Find where the given text appears and provide that cell's center as [x, y] coordinate. 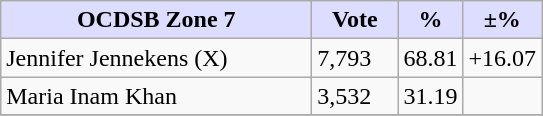
7,793 [355, 58]
Vote [355, 20]
% [430, 20]
OCDSB Zone 7 [156, 20]
Jennifer Jennekens (X) [156, 58]
3,532 [355, 96]
±% [502, 20]
Maria Inam Khan [156, 96]
+16.07 [502, 58]
31.19 [430, 96]
68.81 [430, 58]
